Scan for the cell matching the given text and deliver its [X, Y] coordinate at center. 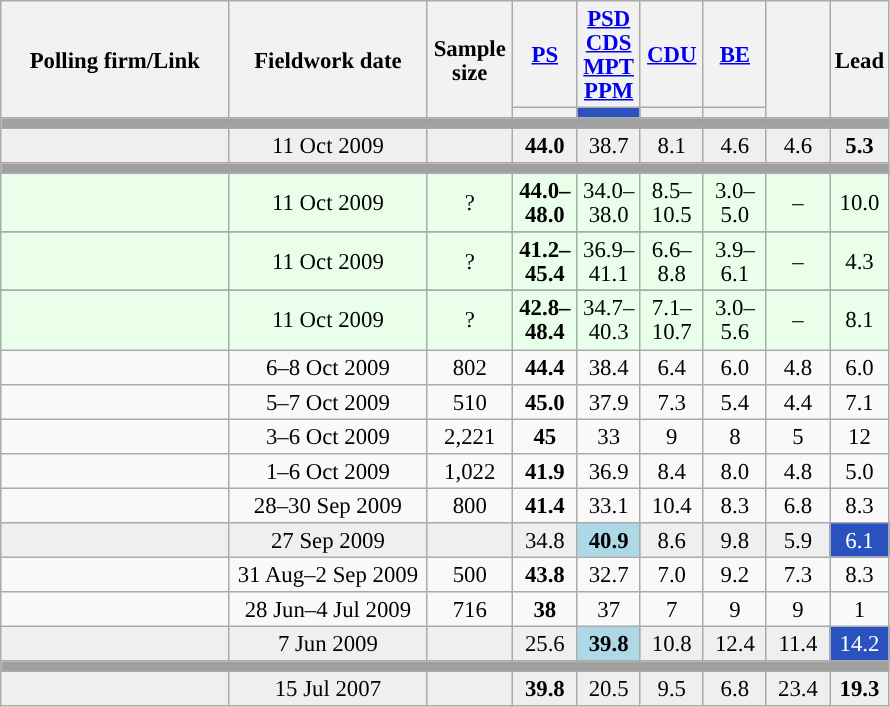
12 [860, 436]
10.0 [860, 204]
8.6 [672, 540]
8.0 [734, 470]
510 [470, 402]
43.8 [546, 574]
PSDCDSMPTPPM [608, 54]
32.7 [608, 574]
3.0–5.0 [734, 204]
36.9 [608, 470]
6.6–8.8 [672, 262]
1 [860, 610]
44.0–48.0 [546, 204]
PS [546, 54]
5.4 [734, 402]
45.0 [546, 402]
9.8 [734, 540]
Polling firm/Link [115, 60]
20.5 [608, 690]
23.4 [798, 690]
6.1 [860, 540]
34.7–40.3 [608, 320]
CDU [672, 54]
25.6 [546, 644]
15 Jul 2007 [328, 690]
7 [672, 610]
38 [546, 610]
12.4 [734, 644]
9.5 [672, 690]
38.4 [608, 368]
7 Jun 2009 [328, 644]
41.4 [546, 506]
716 [470, 610]
45 [546, 436]
500 [470, 574]
41.2–45.4 [546, 262]
38.7 [608, 146]
8.4 [672, 470]
4.3 [860, 262]
10.4 [672, 506]
Fieldwork date [328, 60]
5.0 [860, 470]
6–8 Oct 2009 [328, 368]
5.3 [860, 146]
33 [608, 436]
Sample size [470, 60]
BE [734, 54]
7.1 [860, 402]
41.9 [546, 470]
44.4 [546, 368]
31 Aug–2 Sep 2009 [328, 574]
800 [470, 506]
8 [734, 436]
34.8 [546, 540]
8.5–10.5 [672, 204]
33.1 [608, 506]
40.9 [608, 540]
5.9 [798, 540]
34.0–38.0 [608, 204]
802 [470, 368]
37.9 [608, 402]
10.8 [672, 644]
Lead [860, 60]
6.4 [672, 368]
1–6 Oct 2009 [328, 470]
42.8–48.4 [546, 320]
5–7 Oct 2009 [328, 402]
36.9–41.1 [608, 262]
3.9–6.1 [734, 262]
3.0–5.6 [734, 320]
11.4 [798, 644]
9.2 [734, 574]
1,022 [470, 470]
37 [608, 610]
4.4 [798, 402]
28 Jun–4 Jul 2009 [328, 610]
27 Sep 2009 [328, 540]
5 [798, 436]
7.0 [672, 574]
44.0 [546, 146]
19.3 [860, 690]
14.2 [860, 644]
7.1–10.7 [672, 320]
28–30 Sep 2009 [328, 506]
3–6 Oct 2009 [328, 436]
2,221 [470, 436]
